From the cell containing the given text, extract its center point as [X, Y] coordinate. 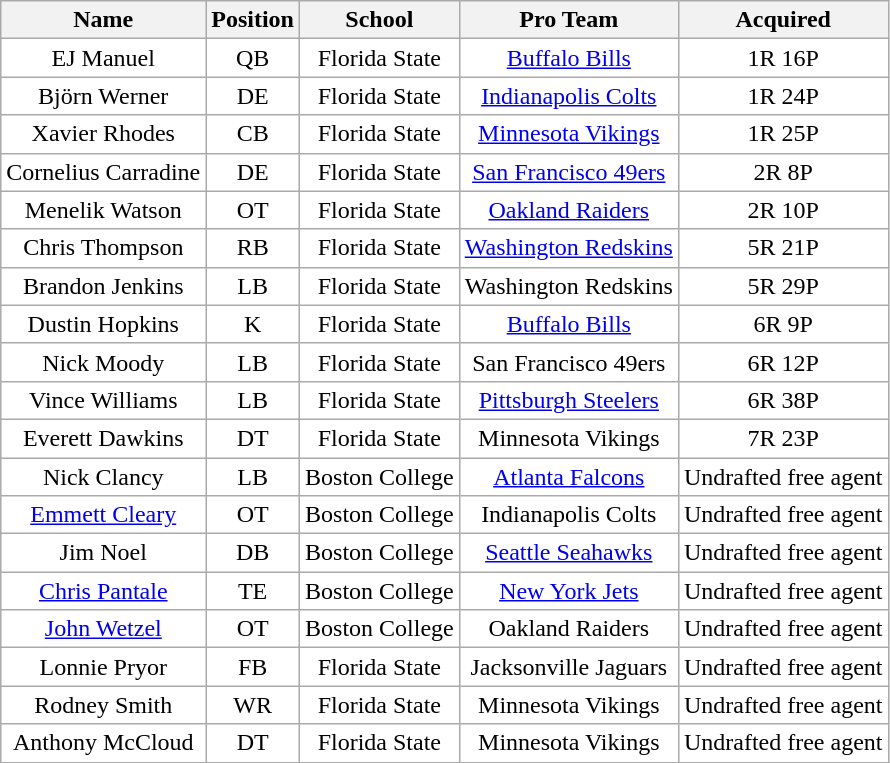
Brandon Jenkins [104, 286]
Menelik Watson [104, 210]
6R 12P [783, 362]
Xavier Rhodes [104, 134]
Position [253, 20]
Chris Thompson [104, 248]
5R 21P [783, 248]
Acquired [783, 20]
7R 23P [783, 438]
Rodney Smith [104, 705]
2R 10P [783, 210]
1R 24P [783, 96]
QB [253, 58]
6R 9P [783, 324]
EJ Manuel [104, 58]
2R 8P [783, 172]
Emmett Cleary [104, 515]
Jim Noel [104, 553]
Anthony McCloud [104, 743]
WR [253, 705]
Nick Clancy [104, 477]
CB [253, 134]
Seattle Seahawks [568, 553]
Name [104, 20]
Everett Dawkins [104, 438]
Pro Team [568, 20]
TE [253, 591]
School [380, 20]
6R 38P [783, 400]
Nick Moody [104, 362]
New York Jets [568, 591]
DB [253, 553]
5R 29P [783, 286]
Vince Williams [104, 400]
Atlanta Falcons [568, 477]
Björn Werner [104, 96]
RB [253, 248]
Pittsburgh Steelers [568, 400]
Lonnie Pryor [104, 667]
Dustin Hopkins [104, 324]
K [253, 324]
Jacksonville Jaguars [568, 667]
FB [253, 667]
Chris Pantale [104, 591]
1R 16P [783, 58]
Cornelius Carradine [104, 172]
1R 25P [783, 134]
John Wetzel [104, 629]
